Extract the (x, y) coordinate from the center of the cell holding the provided text.  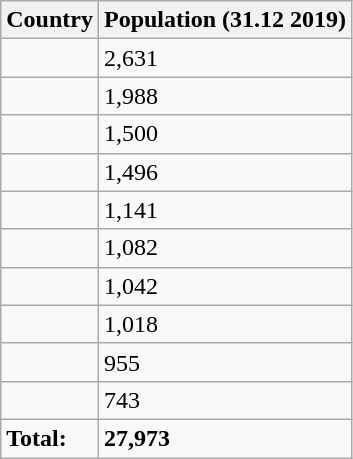
Country (50, 20)
1,496 (224, 172)
1,500 (224, 134)
1,042 (224, 286)
Total: (50, 438)
955 (224, 362)
1,018 (224, 324)
1,141 (224, 210)
27,973 (224, 438)
1,988 (224, 96)
1,082 (224, 248)
743 (224, 400)
Population (31.12 2019) (224, 20)
2,631 (224, 58)
